Locate the cell with the specified text and output its [x, y] center coordinate. 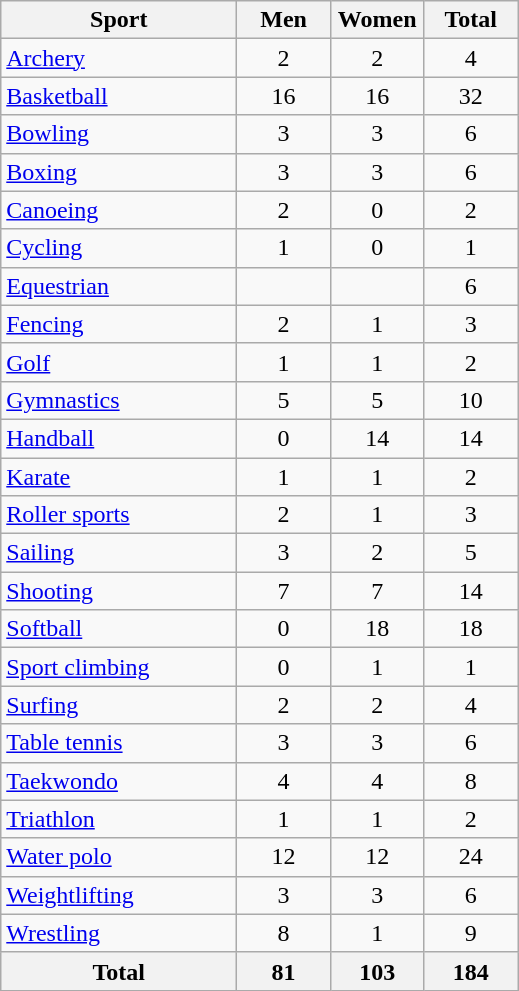
Roller sports [119, 515]
32 [471, 96]
Weightlifting [119, 895]
Cycling [119, 248]
Triathlon [119, 819]
Gymnastics [119, 400]
Handball [119, 438]
Wrestling [119, 933]
Archery [119, 58]
184 [471, 971]
Men [284, 20]
Women [377, 20]
Karate [119, 477]
103 [377, 971]
Canoeing [119, 210]
Surfing [119, 705]
Boxing [119, 172]
Equestrian [119, 286]
Basketball [119, 96]
Water polo [119, 857]
Sport climbing [119, 667]
Sport [119, 20]
Sailing [119, 553]
Shooting [119, 591]
Taekwondo [119, 781]
Golf [119, 362]
81 [284, 971]
Table tennis [119, 743]
Softball [119, 629]
9 [471, 933]
24 [471, 857]
Bowling [119, 134]
10 [471, 400]
Fencing [119, 324]
